Determine the [x, y] coordinate at the center of the cell enclosing the given text.  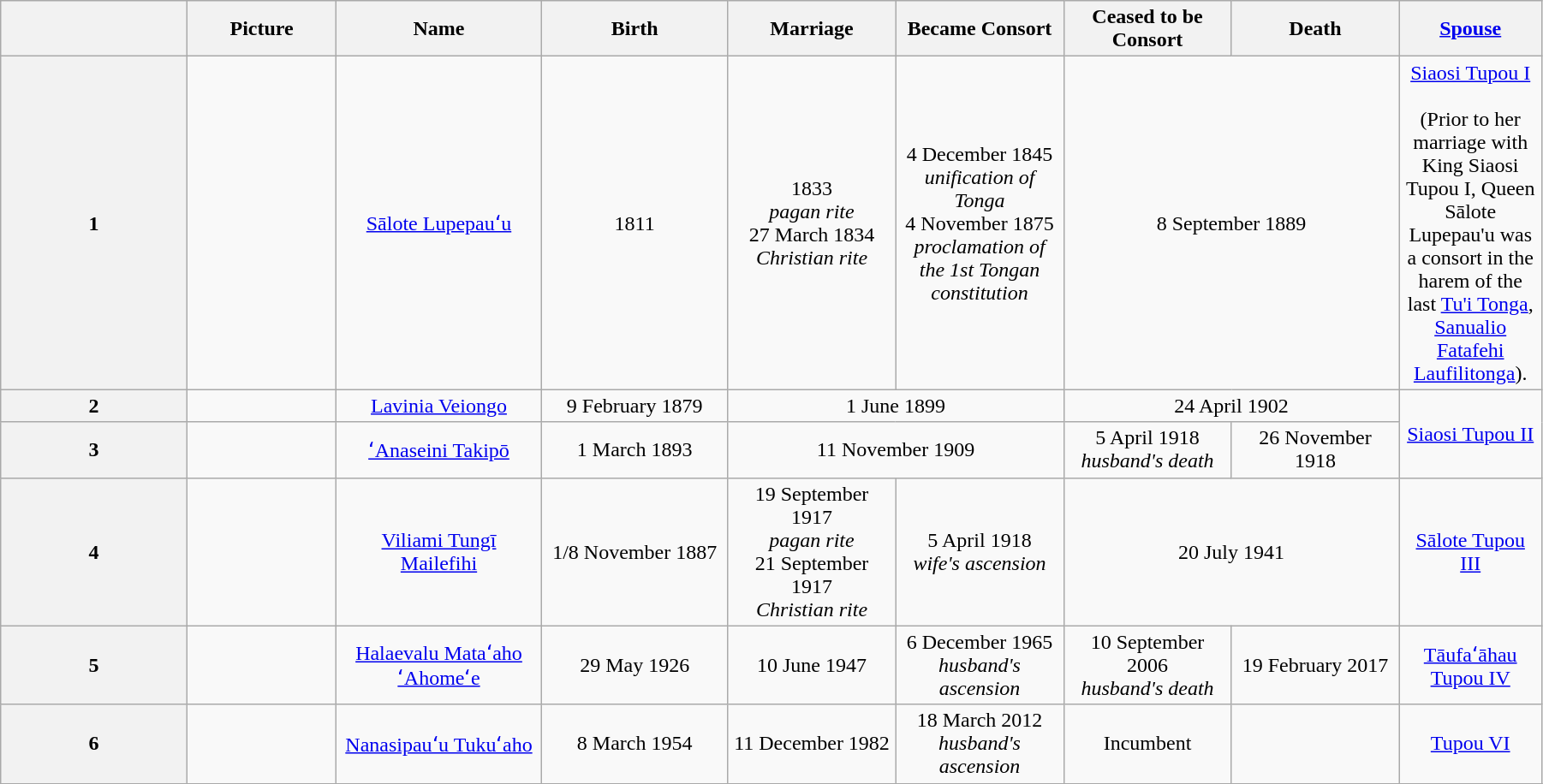
19 February 2017 [1315, 665]
Picture [262, 29]
Death [1315, 29]
24 April 1902 [1231, 406]
8 March 1954 [634, 744]
3 [94, 450]
Nanasipauʻu Tukuʻaho [439, 744]
19 September 1917pagan rite21 September 1917Christian rite [812, 551]
5 April 1918husband's death [1147, 450]
11 November 1909 [896, 450]
10 September 2006husband's death [1147, 665]
Tāufaʻāhau Tupou IV [1470, 665]
Name [439, 29]
1833pagan rite27 March 1834Christian rite [812, 223]
5 [94, 665]
29 May 1926 [634, 665]
1811 [634, 223]
1/8 November 1887 [634, 551]
8 September 1889 [1231, 223]
Spouse [1470, 29]
Marriage [812, 29]
4 [94, 551]
Sālote Tupou III [1470, 551]
Viliami Tungī Mailefihi [439, 551]
Halaevalu Mataʻaho ʻAhomeʻe [439, 665]
Siaosi Tupou II [1470, 433]
Became Consort [980, 29]
5 April 1918wife's ascension [980, 551]
ʻAnaseini Takipō [439, 450]
11 December 1982 [812, 744]
Lavinia Veiongo [439, 406]
9 February 1879 [634, 406]
Ceased to be Consort [1147, 29]
6 [94, 744]
4 December 1845unification of Tonga4 November 1875proclamation of the 1st Tongan constitution [980, 223]
Tupou VI [1470, 744]
1 [94, 223]
Sālote Lupepauʻu [439, 223]
1 June 1899 [896, 406]
20 July 1941 [1231, 551]
26 November 1918 [1315, 450]
Birth [634, 29]
2 [94, 406]
18 March 2012husband's ascension [980, 744]
Incumbent [1147, 744]
10 June 1947 [812, 665]
6 December 1965husband's ascension [980, 665]
1 March 1893 [634, 450]
